Return [X, Y] of the center of cell containing provided text 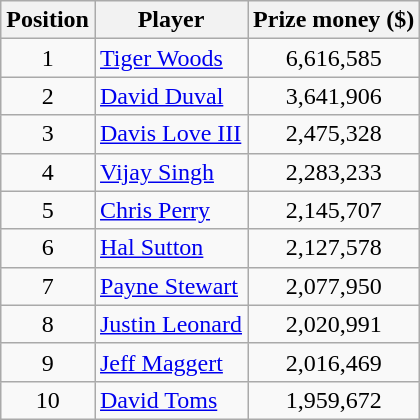
2,283,233 [334, 172]
David Duval [170, 96]
2,145,707 [334, 210]
6,616,585 [334, 58]
Jeff Maggert [170, 362]
Position [48, 20]
Chris Perry [170, 210]
1,959,672 [334, 400]
2,475,328 [334, 134]
Tiger Woods [170, 58]
8 [48, 324]
David Toms [170, 400]
4 [48, 172]
2,127,578 [334, 248]
Hal Sutton [170, 248]
Prize money ($) [334, 20]
Payne Stewart [170, 286]
2,077,950 [334, 286]
6 [48, 248]
Player [170, 20]
9 [48, 362]
3 [48, 134]
3,641,906 [334, 96]
1 [48, 58]
10 [48, 400]
2 [48, 96]
Justin Leonard [170, 324]
5 [48, 210]
2,016,469 [334, 362]
7 [48, 286]
2,020,991 [334, 324]
Davis Love III [170, 134]
Vijay Singh [170, 172]
